Pinpoint the cell where the given text exists, returning its [x, y] midpoint coordinate. 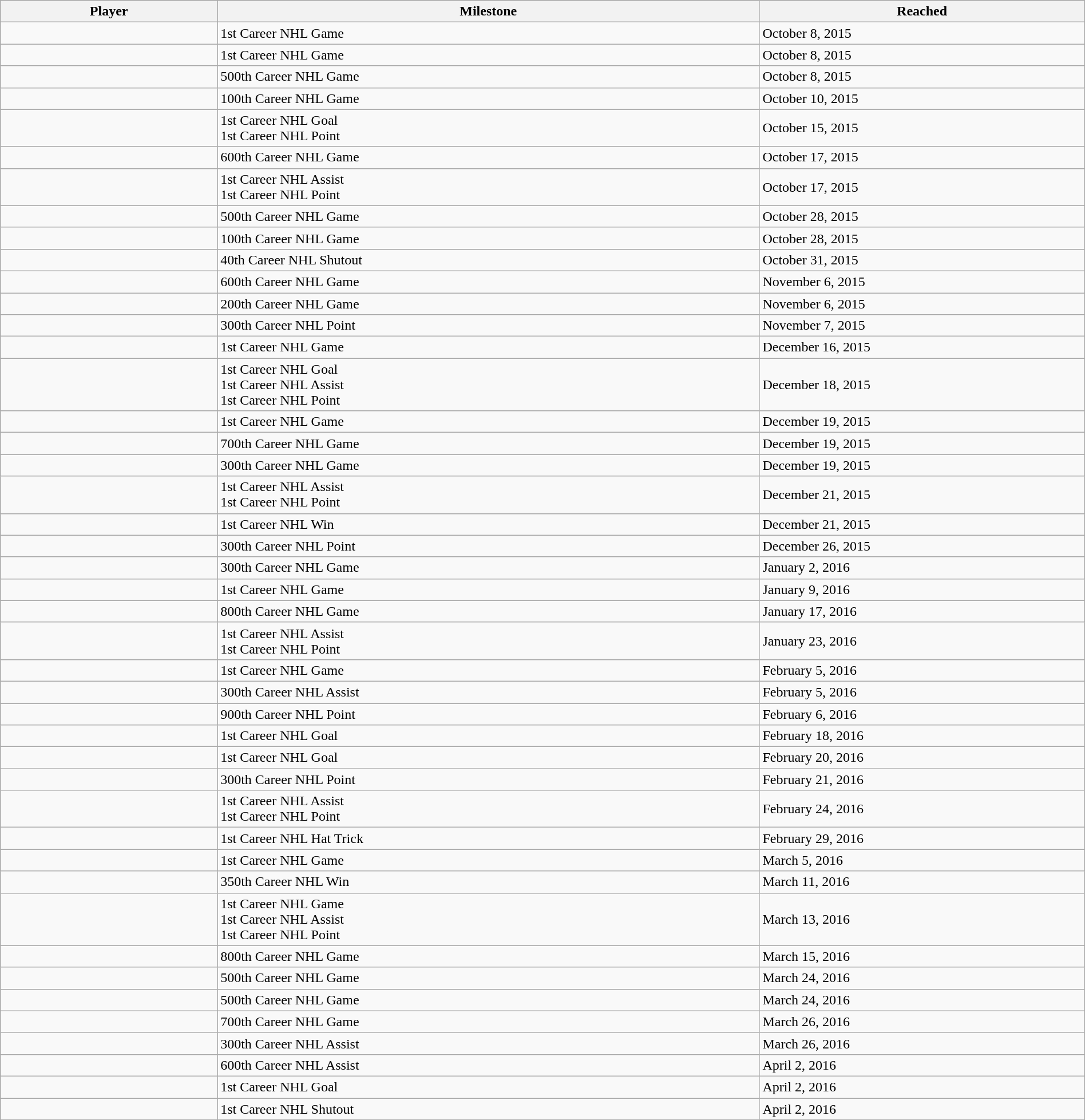
January 9, 2016 [922, 589]
October 15, 2015 [922, 128]
Reached [922, 11]
1st Career NHL Shutout [489, 1109]
1st Career NHL Game1st Career NHL Assist1st Career NHL Point [489, 919]
February 6, 2016 [922, 714]
January 17, 2016 [922, 611]
December 26, 2015 [922, 546]
February 18, 2016 [922, 736]
1st Career NHL Goal1st Career NHL Point [489, 128]
200th Career NHL Game [489, 304]
Milestone [489, 11]
March 11, 2016 [922, 882]
November 7, 2015 [922, 326]
1st Career NHL Goal1st Career NHL Assist1st Career NHL Point [489, 385]
1st Career NHL Win [489, 524]
March 5, 2016 [922, 860]
600th Career NHL Assist [489, 1065]
Player [109, 11]
February 20, 2016 [922, 758]
January 23, 2016 [922, 641]
February 29, 2016 [922, 838]
October 10, 2015 [922, 98]
900th Career NHL Point [489, 714]
1st Career NHL Hat Trick [489, 838]
January 2, 2016 [922, 568]
March 13, 2016 [922, 919]
350th Career NHL Win [489, 882]
February 24, 2016 [922, 809]
March 15, 2016 [922, 956]
October 31, 2015 [922, 260]
December 16, 2015 [922, 347]
December 18, 2015 [922, 385]
February 21, 2016 [922, 779]
40th Career NHL Shutout [489, 260]
